Extract the [x, y] coordinate from the center of the cell holding the provided text.  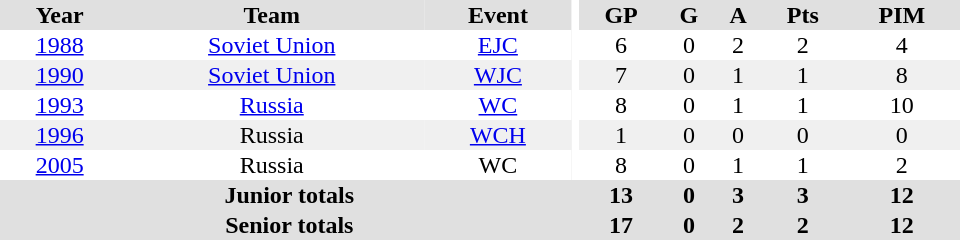
1996 [60, 135]
A [738, 15]
Team [272, 15]
PIM [902, 15]
Junior totals [290, 195]
Event [498, 15]
GP [622, 15]
17 [622, 225]
Senior totals [290, 225]
13 [622, 195]
2005 [60, 165]
Year [60, 15]
EJC [498, 45]
10 [902, 105]
7 [622, 75]
Pts [803, 15]
1990 [60, 75]
G [690, 15]
WJC [498, 75]
6 [622, 45]
WCH [498, 135]
1993 [60, 105]
4 [902, 45]
1988 [60, 45]
